Locate the cell with the specified text and output its [X, Y] center coordinate. 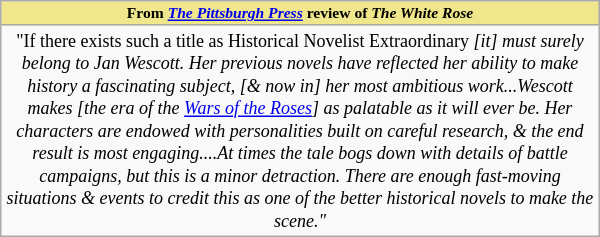
From The Pittsburgh Press review of The White Rose [300, 13]
